From the cell containing the given text, extract its center point as (x, y) coordinate. 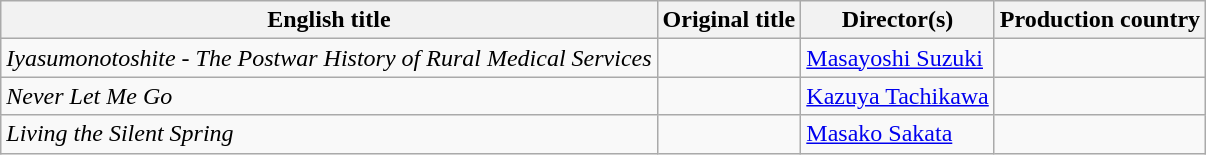
Masako Sakata (898, 134)
Production country (1100, 20)
Never Let Me Go (329, 96)
English title (329, 20)
Iyasumonotoshite - The Postwar History of Rural Medical Services (329, 58)
Kazuya Tachikawa (898, 96)
Masayoshi Suzuki (898, 58)
Director(s) (898, 20)
Living the Silent Spring (329, 134)
Original title (729, 20)
